Capture the cell that displays the provided text and extract its (x, y) central coordinate. 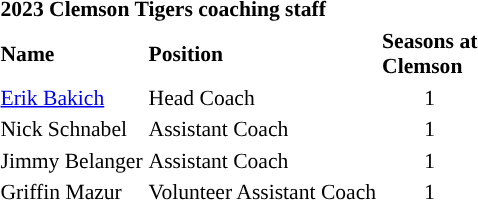
Position (262, 53)
Head Coach (262, 98)
